Search for the cell housing the specified text and yield its (X, Y) center coordinate. 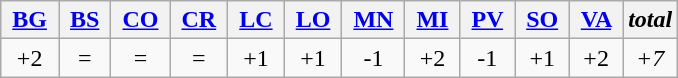
CO (140, 20)
LO (313, 20)
SO (542, 20)
BG (30, 20)
MI (432, 20)
CR (199, 20)
+7 (650, 58)
VA (596, 20)
MN (374, 20)
PV (488, 20)
total (650, 20)
LC (256, 20)
BS (84, 20)
